Extract the (x, y) coordinate from the center of the cell holding the provided text.  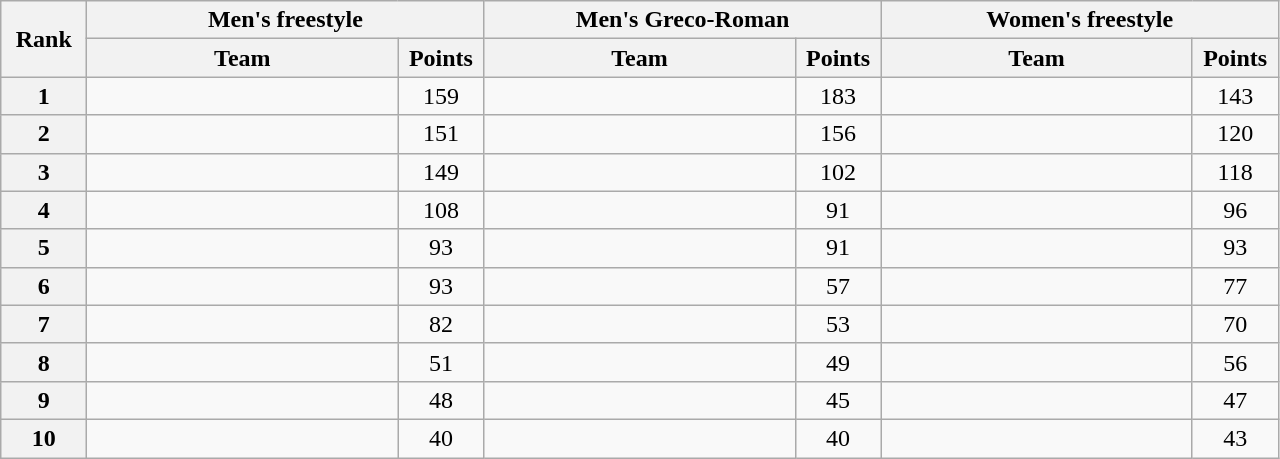
53 (838, 324)
Men's Greco-Roman (682, 20)
47 (1235, 400)
96 (1235, 210)
2 (44, 134)
8 (44, 362)
159 (441, 96)
3 (44, 172)
143 (1235, 96)
183 (838, 96)
102 (838, 172)
4 (44, 210)
48 (441, 400)
56 (1235, 362)
6 (44, 286)
45 (838, 400)
Men's freestyle (286, 20)
82 (441, 324)
70 (1235, 324)
49 (838, 362)
151 (441, 134)
5 (44, 248)
149 (441, 172)
51 (441, 362)
7 (44, 324)
120 (1235, 134)
10 (44, 438)
1 (44, 96)
Women's freestyle (1080, 20)
43 (1235, 438)
Rank (44, 39)
118 (1235, 172)
77 (1235, 286)
9 (44, 400)
156 (838, 134)
108 (441, 210)
57 (838, 286)
